Extract the (x, y) coordinate from the center of the cell holding the provided text.  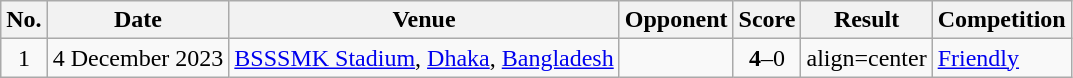
Opponent (676, 20)
align=center (866, 58)
Date (138, 20)
BSSSMK Stadium, Dhaka, Bangladesh (424, 58)
Venue (424, 20)
1 (24, 58)
4 December 2023 (138, 58)
Competition (1002, 20)
4–0 (767, 58)
Score (767, 20)
Result (866, 20)
No. (24, 20)
Friendly (1002, 58)
